Provide the (x, y) coordinate of the cell's center where the given text is located.  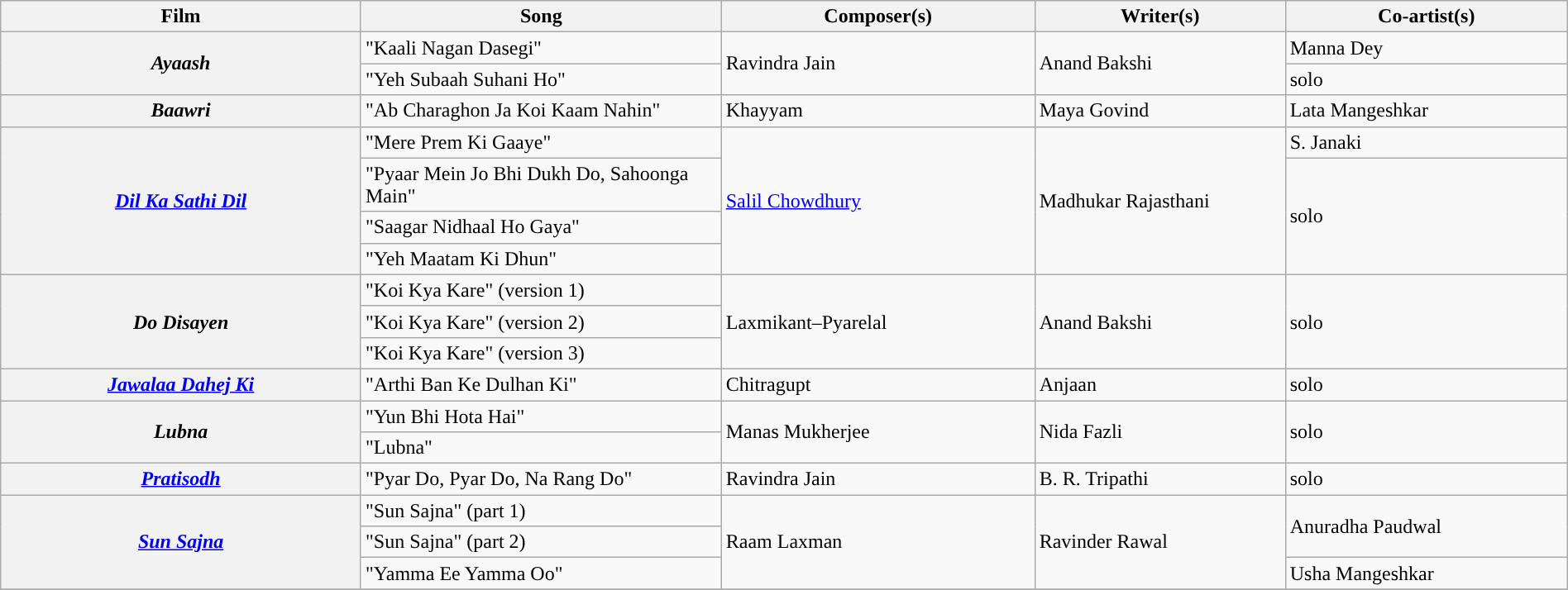
Madhukar Rajasthani (1159, 200)
Dil Ka Sathi Dil (181, 200)
"Yeh Subaah Suhani Ho" (541, 79)
B. R. Tripathi (1159, 479)
Usha Mangeshkar (1426, 573)
S. Janaki (1426, 142)
"Ab Charaghon Ja Koi Kaam Nahin" (541, 111)
Anuradha Paudwal (1426, 526)
"Lubna" (541, 448)
Lubna (181, 431)
"Yamma Ee Yamma Oo" (541, 573)
Film (181, 17)
Ravinder Rawal (1159, 542)
Manas Mukherjee (878, 431)
Laxmikant–Pyarelal (878, 321)
Nida Fazli (1159, 431)
"Pyar Do, Pyar Do, Na Rang Do" (541, 479)
Salil Chowdhury (878, 200)
"Arthi Ban Ke Dulhan Ki" (541, 384)
Chitragupt (878, 384)
"Sun Sajna" (part 1) (541, 511)
"Kaali Nagan Dasegi" (541, 48)
"Koi Kya Kare" (version 1) (541, 290)
Baawri (181, 111)
Song (541, 17)
Co-artist(s) (1426, 17)
Writer(s) (1159, 17)
Anjaan (1159, 384)
Composer(s) (878, 17)
Ayaash (181, 64)
Raam Laxman (878, 542)
"Sun Sajna" (part 2) (541, 542)
"Koi Kya Kare" (version 3) (541, 353)
Do Disayen (181, 321)
Maya Govind (1159, 111)
"Yun Bhi Hota Hai" (541, 416)
"Pyaar Mein Jo Bhi Dukh Do, Sahoonga Main" (541, 185)
Pratisodh (181, 479)
Lata Mangeshkar (1426, 111)
"Mere Prem Ki Gaaye" (541, 142)
Sun Sajna (181, 542)
"Yeh Maatam Ki Dhun" (541, 259)
"Saagar Nidhaal Ho Gaya" (541, 227)
"Koi Kya Kare" (version 2) (541, 321)
Manna Dey (1426, 48)
Khayyam (878, 111)
Jawalaa Dahej Ki (181, 384)
